Return (X, Y) of the center of cell containing provided text 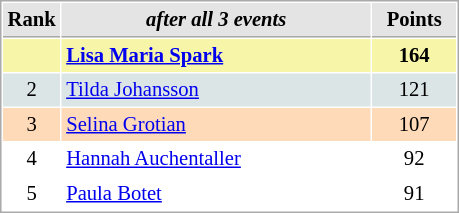
4 (32, 158)
Points (414, 20)
Selina Grotian (216, 124)
5 (32, 194)
Rank (32, 20)
Tildа Johansson (216, 90)
164 (414, 56)
Hannah Auchentaller (216, 158)
2 (32, 90)
Lisa Maria Spark (216, 56)
Paula Botet (216, 194)
after all 3 events (216, 20)
107 (414, 124)
3 (32, 124)
91 (414, 194)
92 (414, 158)
121 (414, 90)
